Identify which cell holds the provided text, then report its (x, y) central coordinate. 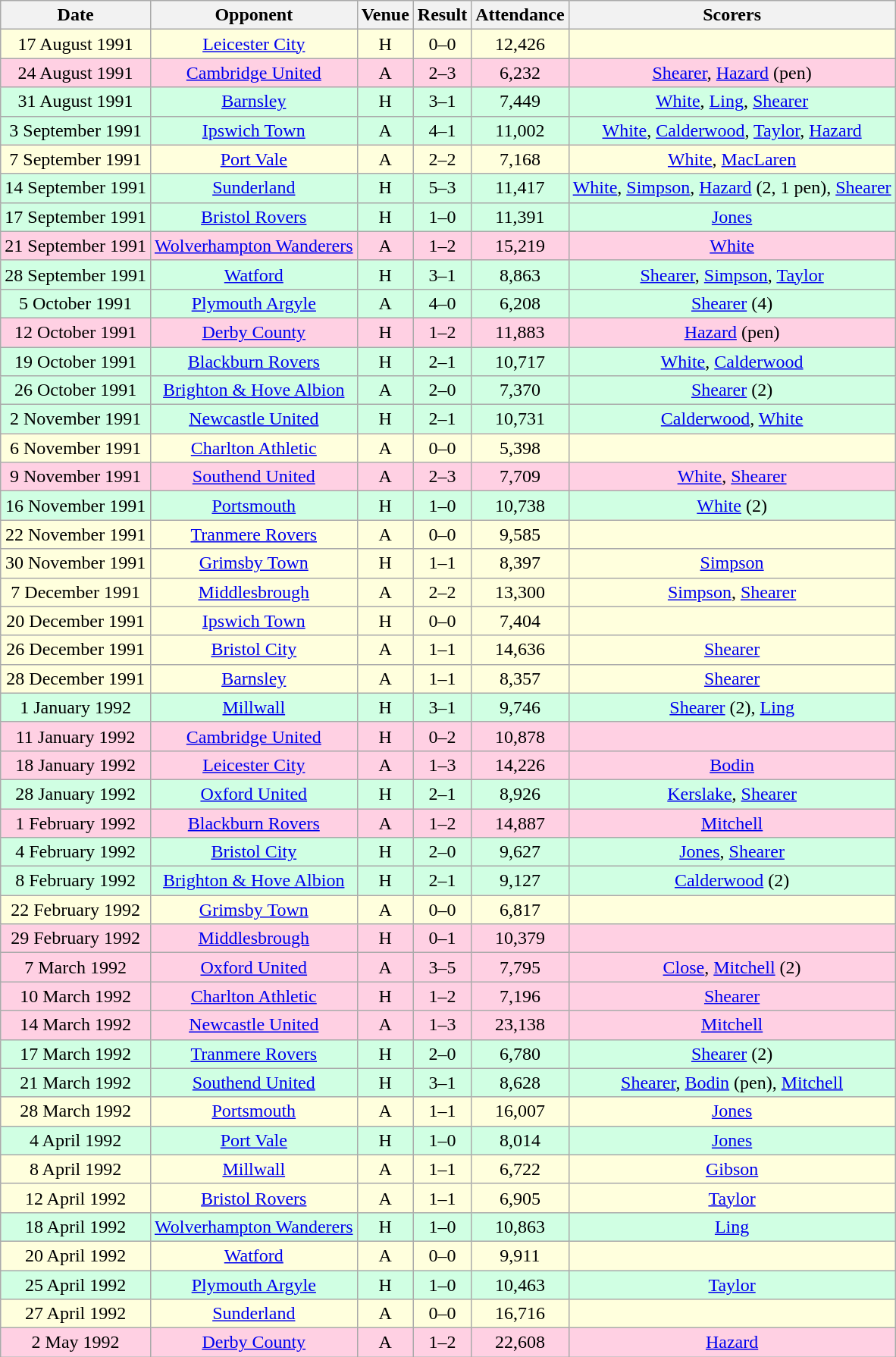
Hazard (732, 1343)
20 April 1992 (76, 1255)
8,014 (520, 1140)
7,449 (520, 102)
26 October 1991 (76, 390)
17 August 1991 (76, 44)
White, Calderwood (732, 362)
7 September 1991 (76, 159)
14 March 1992 (76, 1025)
9 November 1991 (76, 477)
11,883 (520, 332)
Shearer, Hazard (pen) (732, 73)
1 January 1992 (76, 707)
7,404 (520, 621)
6,208 (520, 303)
21 March 1992 (76, 1083)
13,300 (520, 592)
7,370 (520, 390)
3 September 1991 (76, 130)
White (2) (732, 506)
6,232 (520, 73)
11,002 (520, 130)
6 November 1991 (76, 448)
Venue (385, 15)
White, Simpson, Hazard (2, 1 pen), Shearer (732, 188)
7 December 1991 (76, 592)
10,863 (520, 1227)
2 November 1991 (76, 419)
14,636 (520, 650)
24 August 1991 (76, 73)
22 November 1991 (76, 534)
9,627 (520, 852)
10,731 (520, 419)
White, Shearer (732, 477)
17 March 1992 (76, 1054)
8 April 1992 (76, 1169)
10,463 (520, 1285)
28 December 1991 (76, 678)
31 August 1991 (76, 102)
29 February 1992 (76, 939)
8,863 (520, 274)
16 November 1991 (76, 506)
6,905 (520, 1198)
12 April 1992 (76, 1198)
3–5 (442, 967)
2 May 1992 (76, 1343)
Ling (732, 1227)
6,817 (520, 910)
10,878 (520, 736)
7 March 1992 (76, 967)
20 December 1991 (76, 621)
19 October 1991 (76, 362)
8,357 (520, 678)
White, Calderwood, Taylor, Hazard (732, 130)
22,608 (520, 1343)
10,738 (520, 506)
30 November 1991 (76, 563)
Shearer (2), Ling (732, 707)
4 April 1992 (76, 1140)
28 September 1991 (76, 274)
28 March 1992 (76, 1111)
11,417 (520, 188)
8,628 (520, 1083)
Bodin (732, 765)
18 April 1992 (76, 1227)
Opponent (253, 15)
16,007 (520, 1111)
Result (442, 15)
8,926 (520, 794)
22 February 1992 (76, 910)
7,795 (520, 967)
8 February 1992 (76, 881)
14,226 (520, 765)
6,722 (520, 1169)
10,379 (520, 939)
5,398 (520, 448)
5–3 (442, 188)
11 January 1992 (76, 736)
16,716 (520, 1314)
8,397 (520, 563)
18 January 1992 (76, 765)
9,585 (520, 534)
26 December 1991 (76, 650)
14 September 1991 (76, 188)
Close, Mitchell (2) (732, 967)
Shearer, Simpson, Taylor (732, 274)
6,780 (520, 1054)
White, Ling, Shearer (732, 102)
Date (76, 15)
Jones, Shearer (732, 852)
Simpson, Shearer (732, 592)
23,138 (520, 1025)
Gibson (732, 1169)
15,219 (520, 246)
Scorers (732, 15)
0–1 (442, 939)
1 February 1992 (76, 823)
21 September 1991 (76, 246)
12 October 1991 (76, 332)
14,887 (520, 823)
9,911 (520, 1255)
17 September 1991 (76, 217)
White (732, 246)
Hazard (pen) (732, 332)
Shearer (4) (732, 303)
White, MacLaren (732, 159)
9,746 (520, 707)
0–2 (442, 736)
4 February 1992 (76, 852)
Calderwood, White (732, 419)
Simpson (732, 563)
4–1 (442, 130)
7,168 (520, 159)
12,426 (520, 44)
10 March 1992 (76, 996)
Kerslake, Shearer (732, 794)
4–0 (442, 303)
7,196 (520, 996)
28 January 1992 (76, 794)
10,717 (520, 362)
27 April 1992 (76, 1314)
Calderwood (2) (732, 881)
25 April 1992 (76, 1285)
7,709 (520, 477)
9,127 (520, 881)
11,391 (520, 217)
Shearer, Bodin (pen), Mitchell (732, 1083)
Attendance (520, 15)
5 October 1991 (76, 303)
